Provide the [x, y] coordinate of the cell's center where the given text is located.  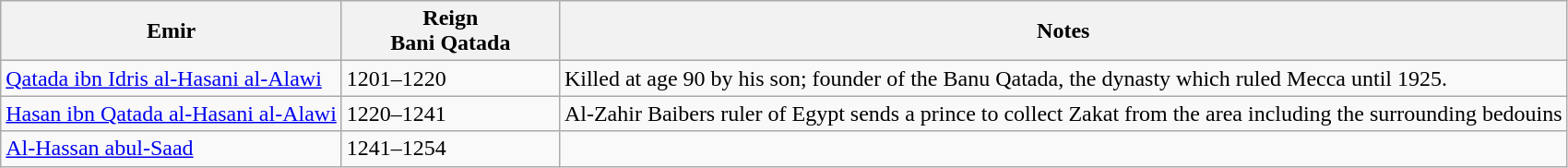
1241–1254 [450, 149]
Hasan ibn Qatada al-Hasani al-Alawi [172, 114]
1220–1241 [450, 114]
Al-Hassan abul-Saad [172, 149]
Emir [172, 31]
1201–1220 [450, 78]
Notes [1063, 31]
Killed at age 90 by his son; founder of the Banu Qatada, the dynasty which ruled Mecca until 1925. [1063, 78]
ReignBani Qatada [450, 31]
Al-Zahir Baibers ruler of Egypt sends a prince to collect Zakat from the area including the surrounding bedouins [1063, 114]
Qatada ibn Idris al-Hasani al-Alawi [172, 78]
